Output the (X, Y) coordinate of the center of the cell containing the given text.  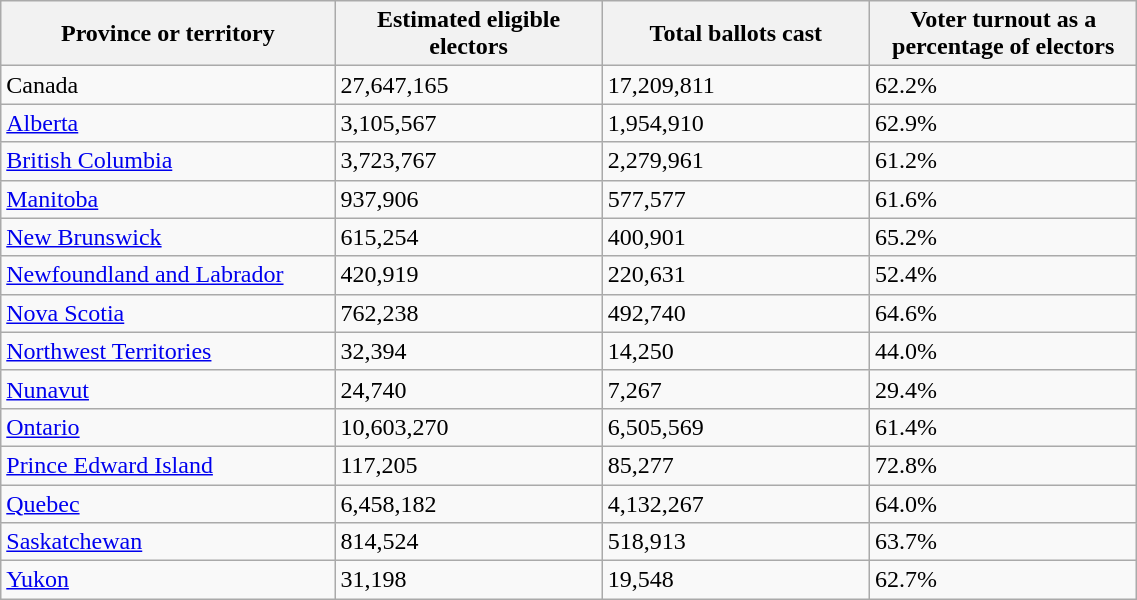
64.0% (1004, 503)
Voter turnout as a percentage of electors (1004, 34)
63.7% (1004, 542)
32,394 (468, 351)
6,458,182 (468, 503)
Manitoba (168, 199)
Canada (168, 85)
615,254 (468, 237)
72.8% (1004, 465)
31,198 (468, 580)
Yukon (168, 580)
19,548 (736, 580)
Prince Edward Island (168, 465)
Total ballots cast (736, 34)
85,277 (736, 465)
24,740 (468, 389)
Alberta (168, 123)
6,505,569 (736, 427)
64.6% (1004, 313)
62.9% (1004, 123)
762,238 (468, 313)
1,954,910 (736, 123)
62.7% (1004, 580)
10,603,270 (468, 427)
44.0% (1004, 351)
17,209,811 (736, 85)
British Columbia (168, 161)
52.4% (1004, 275)
Nunavut (168, 389)
220,631 (736, 275)
577,577 (736, 199)
61.2% (1004, 161)
61.6% (1004, 199)
2,279,961 (736, 161)
4,132,267 (736, 503)
29.4% (1004, 389)
3,723,767 (468, 161)
Province or territory (168, 34)
492,740 (736, 313)
117,205 (468, 465)
Newfoundland and Labrador (168, 275)
937,906 (468, 199)
814,524 (468, 542)
14,250 (736, 351)
Nova Scotia (168, 313)
Ontario (168, 427)
Saskatchewan (168, 542)
Northwest Territories (168, 351)
62.2% (1004, 85)
518,913 (736, 542)
27,647,165 (468, 85)
65.2% (1004, 237)
400,901 (736, 237)
420,919 (468, 275)
New Brunswick (168, 237)
Estimated eligible electors (468, 34)
7,267 (736, 389)
3,105,567 (468, 123)
61.4% (1004, 427)
Quebec (168, 503)
